For the text-containing cell, return its midpoint in [X, Y] coordinate format. 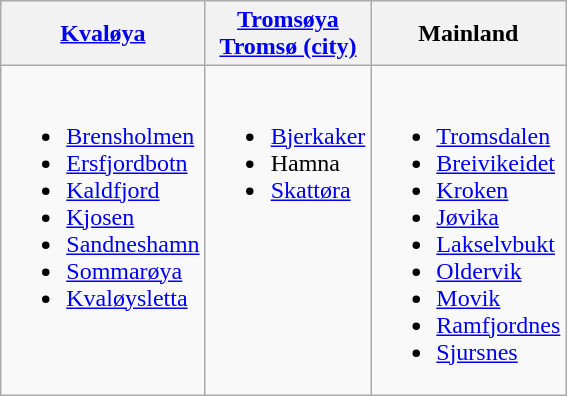
BjerkakerHamnaSkattøra [288, 230]
Mainland [468, 34]
TromsdalenBreivikeidetKrokenJøvikaLakselvbuktOldervikMovikRamfjordnesSjursnes [468, 230]
BrensholmenErsfjordbotnKaldfjordKjosenSandneshamnSommarøyaKvaløysletta [103, 230]
TromsøyaTromsø (city) [288, 34]
Kvaløya [103, 34]
